Capture the cell that displays the provided text and extract its (X, Y) central coordinate. 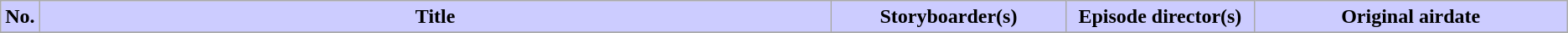
No. (20, 17)
Title (436, 17)
Original airdate (1411, 17)
Storyboarder(s) (948, 17)
Episode director(s) (1160, 17)
